Determine the [x, y] coordinate at the center of the cell enclosing the given text.  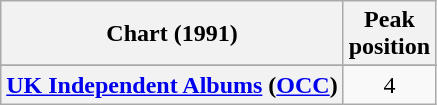
Chart (1991) [172, 34]
UK Independent Albums (OCC) [172, 85]
4 [389, 85]
Peakposition [389, 34]
